Return (X, Y) of the center of cell containing provided text 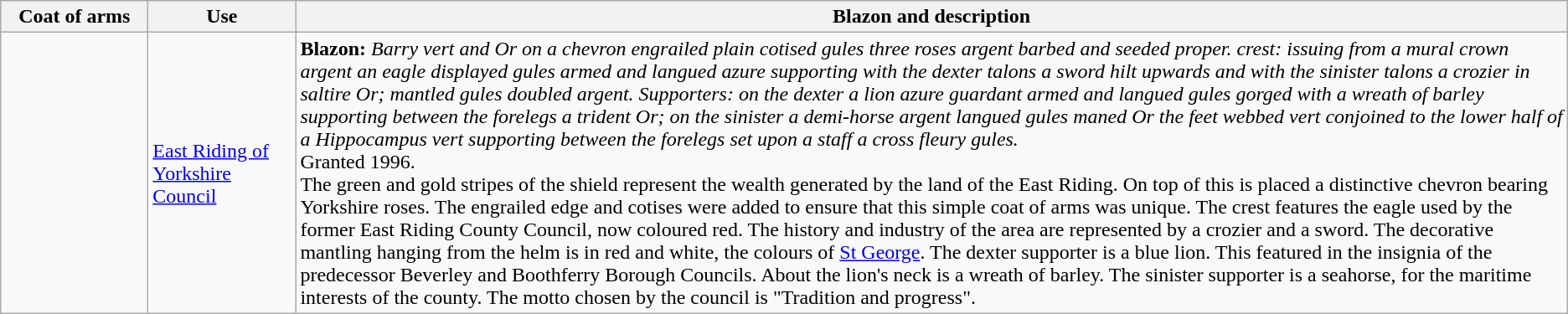
East Riding of Yorkshire Council (222, 172)
Use (222, 17)
Blazon and description (931, 17)
Coat of arms (75, 17)
